Search for the cell housing the specified text and yield its (X, Y) center coordinate. 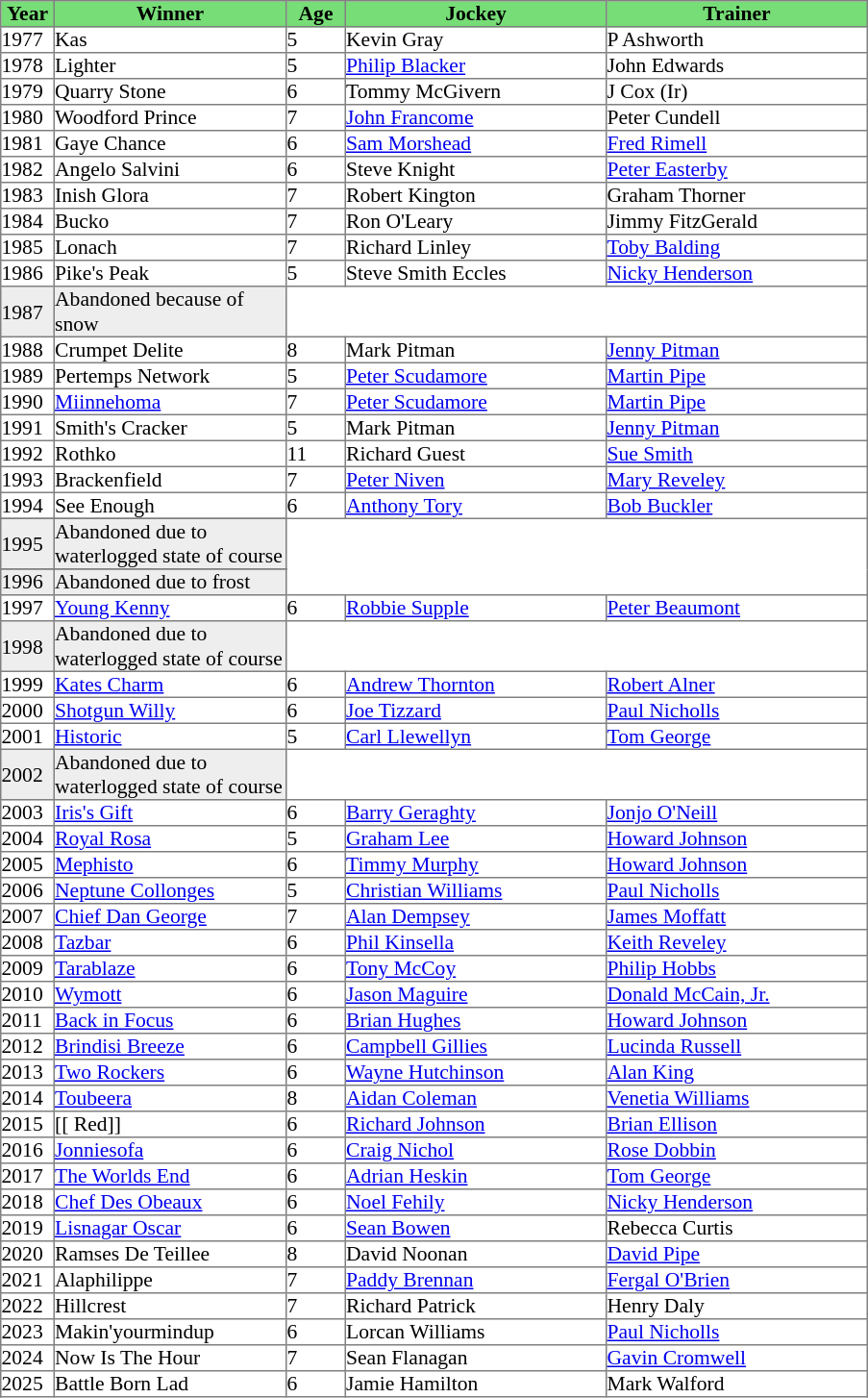
Makin'yourmindup (170, 1333)
Kas (170, 40)
Alan Dempsey (476, 917)
Jimmy FitzGerald (737, 221)
2025 (28, 1385)
2008 (28, 942)
1992 (28, 454)
Venetia Williams (737, 1098)
Noel Fehily (476, 1202)
Miinnehoma (170, 402)
Anthony Tory (476, 506)
Peter Beaumont (737, 608)
Robert Kington (476, 196)
Ron O'Leary (476, 221)
Pertemps Network (170, 375)
Robbie Supple (476, 608)
Lucinda Russell (737, 1046)
Mephisto (170, 865)
Jockey (476, 13)
Barry Geraghty (476, 813)
2022 (28, 1306)
Fergal O'Brien (737, 1281)
Chef Des Obeaux (170, 1202)
1982 (28, 169)
1988 (28, 350)
Royal Rosa (170, 838)
Tommy McGivern (476, 92)
Peter Easterby (737, 169)
Now Is The Hour (170, 1358)
Two Rockers (170, 1073)
Steve Smith Eccles (476, 273)
Kates Charm (170, 685)
Woodford Prince (170, 117)
Historic (170, 736)
2024 (28, 1358)
Pike's Peak (170, 273)
Christian Williams (476, 890)
1983 (28, 196)
J Cox (Ir) (737, 92)
Winner (170, 13)
John Francome (476, 117)
Aidan Coleman (476, 1098)
1993 (28, 479)
Neptune Collonges (170, 890)
Sue Smith (737, 454)
1999 (28, 685)
Iris's Gift (170, 813)
Lonach (170, 248)
2016 (28, 1150)
Gaye Chance (170, 144)
Alan King (737, 1073)
Joe Tizzard (476, 710)
Angelo Salvini (170, 169)
Toby Balding (737, 248)
Rebecca Curtis (737, 1229)
1985 (28, 248)
See Enough (170, 506)
1979 (28, 92)
Hillcrest (170, 1306)
Graham Thorner (737, 196)
1987 (28, 312)
Toubeera (170, 1098)
2017 (28, 1177)
2006 (28, 890)
2003 (28, 813)
2015 (28, 1125)
2021 (28, 1281)
Brian Hughes (476, 1021)
John Edwards (737, 65)
Crumpet Delite (170, 350)
1981 (28, 144)
Bob Buckler (737, 506)
[[ Red]] (170, 1125)
Craig Nichol (476, 1150)
Timmy Murphy (476, 865)
2018 (28, 1202)
2007 (28, 917)
Jonjo O'Neill (737, 813)
Steve Knight (476, 169)
Sean Flanagan (476, 1358)
Smith's Cracker (170, 427)
1986 (28, 273)
11 (316, 454)
Henry Daly (737, 1306)
Philip Blacker (476, 65)
Jamie Hamilton (476, 1385)
Graham Lee (476, 838)
2004 (28, 838)
Sam Morshead (476, 144)
Donald McCain, Jr. (737, 994)
Richard Guest (476, 454)
Lisnagar Oscar (170, 1229)
1998 (28, 646)
Lighter (170, 65)
Philip Hobbs (737, 969)
Abandoned due to frost (170, 583)
Peter Cundell (737, 117)
Richard Patrick (476, 1306)
Phil Kinsella (476, 942)
1977 (28, 40)
2001 (28, 736)
Paddy Brennan (476, 1281)
1997 (28, 608)
Bucko (170, 221)
Chief Dan George (170, 917)
Fred Rimell (737, 144)
2012 (28, 1046)
1991 (28, 427)
Mary Reveley (737, 479)
2009 (28, 969)
Campbell Gillies (476, 1046)
Kevin Gray (476, 40)
1995 (28, 543)
1989 (28, 375)
2002 (28, 774)
2013 (28, 1073)
Wymott (170, 994)
1996 (28, 583)
Age (316, 13)
Richard Johnson (476, 1125)
2014 (28, 1098)
2011 (28, 1021)
Tazbar (170, 942)
Brindisi Breeze (170, 1046)
Shotgun Willy (170, 710)
David Noonan (476, 1254)
James Moffatt (737, 917)
1984 (28, 221)
Quarry Stone (170, 92)
2023 (28, 1333)
2020 (28, 1254)
Richard Linley (476, 248)
The Worlds End (170, 1177)
Wayne Hutchinson (476, 1073)
Ramses De Teillee (170, 1254)
Battle Born Lad (170, 1385)
Tarablaze (170, 969)
Year (28, 13)
Tony McCoy (476, 969)
Sean Bowen (476, 1229)
2005 (28, 865)
Gavin Cromwell (737, 1358)
2010 (28, 994)
Rose Dobbin (737, 1150)
1978 (28, 65)
2019 (28, 1229)
Adrian Heskin (476, 1177)
Alaphilippe (170, 1281)
Lorcan Williams (476, 1333)
Brackenfield (170, 479)
Brian Ellison (737, 1125)
David Pipe (737, 1254)
Peter Niven (476, 479)
Jason Maguire (476, 994)
Robert Alner (737, 685)
Andrew Thornton (476, 685)
Rothko (170, 454)
2000 (28, 710)
1980 (28, 117)
Back in Focus (170, 1021)
Jonniesofa (170, 1150)
Trainer (737, 13)
Abandoned because of snow (170, 312)
Inish Glora (170, 196)
1994 (28, 506)
P Ashworth (737, 40)
Mark Walford (737, 1385)
Keith Reveley (737, 942)
Young Kenny (170, 608)
1990 (28, 402)
Carl Llewellyn (476, 736)
